Capture the cell that displays the provided text and extract its [x, y] central coordinate. 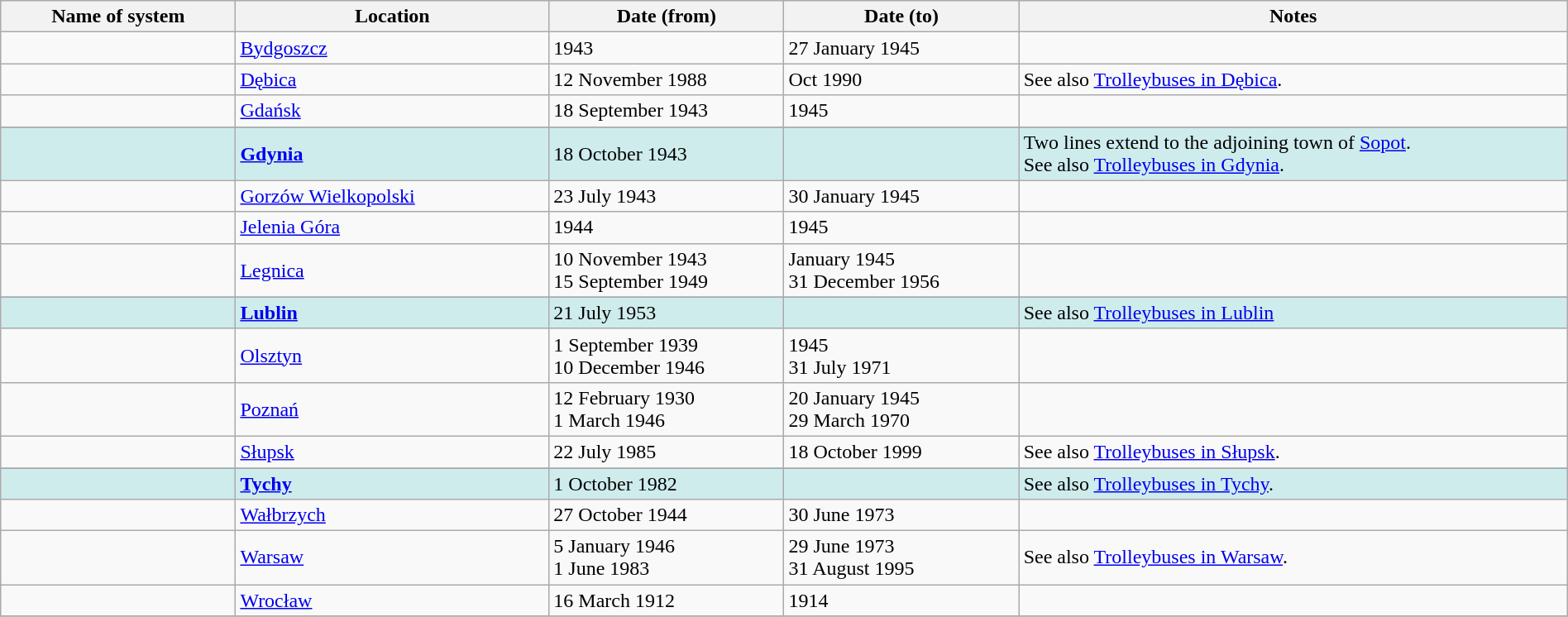
Jelenia Góra [392, 227]
See also Trolleybuses in Warsaw. [1293, 557]
16 March 1912 [667, 600]
Dębica [392, 79]
Notes [1293, 17]
January 194531 December 1956 [901, 270]
22 July 1985 [667, 452]
Bydgoszcz [392, 48]
Poznań [392, 409]
194531 July 1971 [901, 356]
30 June 1973 [901, 515]
Warsaw [392, 557]
5 January 19461 June 1983 [667, 557]
See also Trolleybuses in Dębica. [1293, 79]
Tychy [392, 484]
29 June 197331 August 1995 [901, 557]
1944 [667, 227]
Wałbrzych [392, 515]
18 October 1999 [901, 452]
Gdynia [392, 154]
21 July 1953 [667, 313]
See also Trolleybuses in Lublin [1293, 313]
Oct 1990 [901, 79]
Date (to) [901, 17]
Date (from) [667, 17]
30 January 1945 [901, 196]
Gdańsk [392, 111]
23 July 1943 [667, 196]
Wrocław [392, 600]
27 October 1944 [667, 515]
Lublin [392, 313]
Legnica [392, 270]
Two lines extend to the adjoining town of Sopot.See also Trolleybuses in Gdynia. [1293, 154]
1 September 193910 December 1946 [667, 356]
Słupsk [392, 452]
Name of system [118, 17]
18 September 1943 [667, 111]
1 October 1982 [667, 484]
27 January 1945 [901, 48]
See also Trolleybuses in Słupsk. [1293, 452]
1914 [901, 600]
Olsztyn [392, 356]
1943 [667, 48]
12 February 19301 March 1946 [667, 409]
18 October 1943 [667, 154]
10 November 194315 September 1949 [667, 270]
Location [392, 17]
20 January 194529 March 1970 [901, 409]
12 November 1988 [667, 79]
See also Trolleybuses in Tychy. [1293, 484]
Gorzów Wielkopolski [392, 196]
